Pinpoint the cell where the given text exists, returning its [x, y] midpoint coordinate. 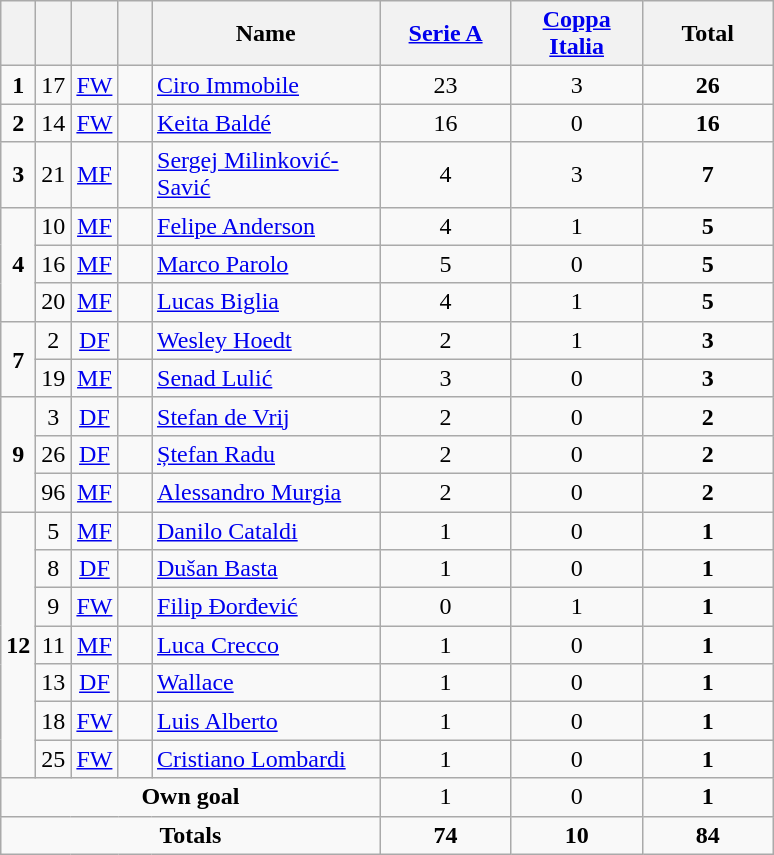
96 [54, 492]
21 [54, 174]
19 [54, 378]
25 [54, 759]
Keita Baldé [266, 123]
Stefan de Vrij [266, 416]
Luca Crecco [266, 645]
Luis Alberto [266, 721]
20 [54, 302]
14 [54, 123]
Coppa Italia [576, 34]
Wallace [266, 683]
Danilo Cataldi [266, 531]
11 [54, 645]
Ciro Immobile [266, 85]
8 [54, 569]
Marco Parolo [266, 264]
Felipe Anderson [266, 226]
Name [266, 34]
13 [54, 683]
18 [54, 721]
Totals [190, 835]
Total [708, 34]
84 [708, 835]
Dušan Basta [266, 569]
Serie A [446, 34]
17 [54, 85]
Ștefan Radu [266, 454]
Lucas Biglia [266, 302]
Filip Đorđević [266, 607]
Sergej Milinković-Savić [266, 174]
23 [446, 85]
Senad Lulić [266, 378]
Own goal [190, 797]
12 [18, 645]
74 [446, 835]
Wesley Hoedt [266, 340]
Alessandro Murgia [266, 492]
Cristiano Lombardi [266, 759]
